Detect which cell encompasses the target text, then output its (x, y) center coordinate. 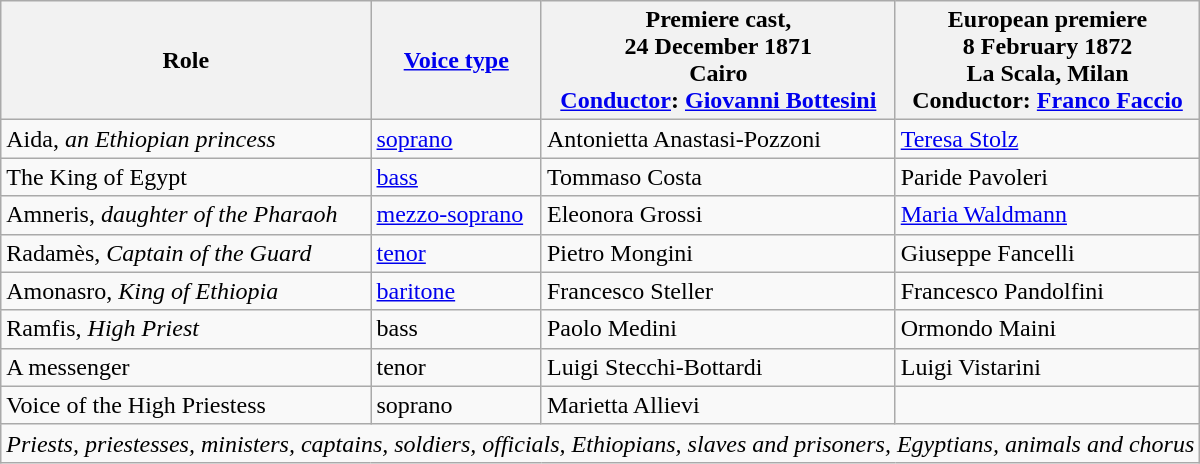
The King of Egypt (186, 177)
Aida, an Ethiopian princess (186, 139)
Francesco Pandolfini (1048, 291)
baritone (456, 291)
Amonasro, King of Ethiopia (186, 291)
Voice type (456, 60)
Radamès, Captain of the Guard (186, 253)
mezzo-soprano (456, 215)
Marietta Allievi (718, 405)
Ormоndo Maini (1048, 329)
Pietro Mongini (718, 253)
Amneris, daughter of the Pharaoh (186, 215)
Giuseppe Fancelli (1048, 253)
Ramfis, High Priest (186, 329)
Luigi Stecchi-Bottardi (718, 367)
Priests, priestesses, ministers, captains, soldiers, officials, Ethiopians, slaves and prisoners, Egyptians, animals and chorus (600, 443)
Premiere cast,24 December 1871CairoConductor: Giovanni Bottesini (718, 60)
Maria Waldmann (1048, 215)
Antonietta Anastasi-Pozzoni (718, 139)
Paride Pavoleri (1048, 177)
Role (186, 60)
Teresa Stolz (1048, 139)
Eleonora Grossi (718, 215)
Paolo Medini (718, 329)
Voice of the High Priestess (186, 405)
Luigi Vistarini (1048, 367)
Tommaso Costa (718, 177)
A messenger (186, 367)
Francesco Steller (718, 291)
European premiere8 February 1872La Scala, MilanConductor: Franco Faccio (1048, 60)
